Search for the cell housing the specified text and yield its (X, Y) center coordinate. 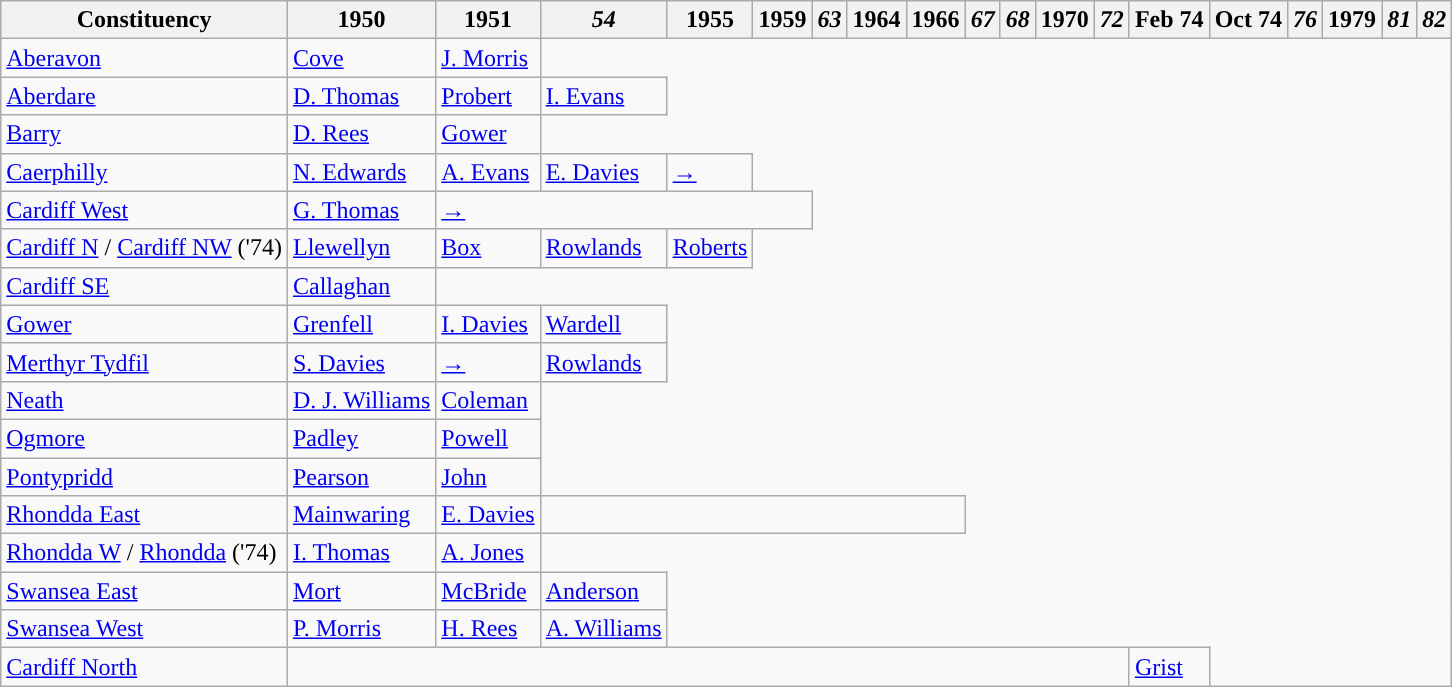
Mort (361, 591)
Powell (488, 438)
J. Morris (488, 58)
Swansea East (144, 591)
Swansea West (144, 629)
Neath (144, 400)
Cove (361, 58)
1964 (876, 20)
Pearson (361, 477)
I. Davies (488, 324)
1959 (782, 20)
McBride (488, 591)
Merthyr Tydfil (144, 362)
A. Jones (488, 553)
Cardiff North (144, 667)
Anderson (604, 591)
S. Davies (361, 362)
Pontypridd (144, 477)
H. Rees (488, 629)
Callaghan (361, 286)
Rhondda East (144, 515)
A. Williams (604, 629)
Box (488, 248)
Barry (144, 134)
1950 (361, 20)
Feb 74 (1169, 20)
1951 (488, 20)
Cardiff N / Cardiff NW ('74) (144, 248)
Probert (488, 96)
D. Rees (361, 134)
Cardiff West (144, 210)
Constituency (144, 20)
Caerphilly (144, 172)
1979 (1352, 20)
Grenfell (361, 324)
Wardell (604, 324)
Padley (361, 438)
68 (1018, 20)
Coleman (488, 400)
Aberdare (144, 96)
D. J. Williams (361, 400)
Aberavon (144, 58)
P. Morris (361, 629)
Llewellyn (361, 248)
A. Evans (488, 172)
63 (830, 20)
67 (982, 20)
54 (604, 20)
76 (1304, 20)
Rhondda W / Rhondda ('74) (144, 553)
D. Thomas (361, 96)
1966 (936, 20)
Grist (1169, 667)
81 (1400, 20)
I. Thomas (361, 553)
I. Evans (604, 96)
John (488, 477)
1955 (710, 20)
82 (1434, 20)
Oct 74 (1248, 20)
72 (1112, 20)
Ogmore (144, 438)
N. Edwards (361, 172)
Cardiff SE (144, 286)
Mainwaring (361, 515)
Roberts (710, 248)
1970 (1064, 20)
G. Thomas (361, 210)
